Detect which cell encompasses the target text, then output its [x, y] center coordinate. 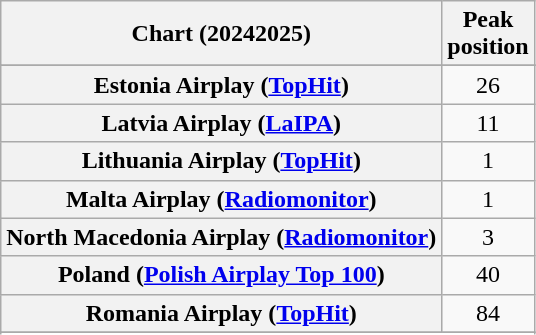
Lithuania Airplay (TopHit) [222, 161]
North Macedonia Airplay (Radiomonitor) [222, 237]
84 [488, 313]
Chart (20242025) [222, 34]
Peakposition [488, 34]
3 [488, 237]
Latvia Airplay (LaIPA) [222, 123]
Poland (Polish Airplay Top 100) [222, 275]
40 [488, 275]
26 [488, 85]
Estonia Airplay (TopHit) [222, 85]
11 [488, 123]
Romania Airplay (TopHit) [222, 313]
Malta Airplay (Radiomonitor) [222, 199]
